Output the (x, y) coordinate of the center of the cell containing the given text.  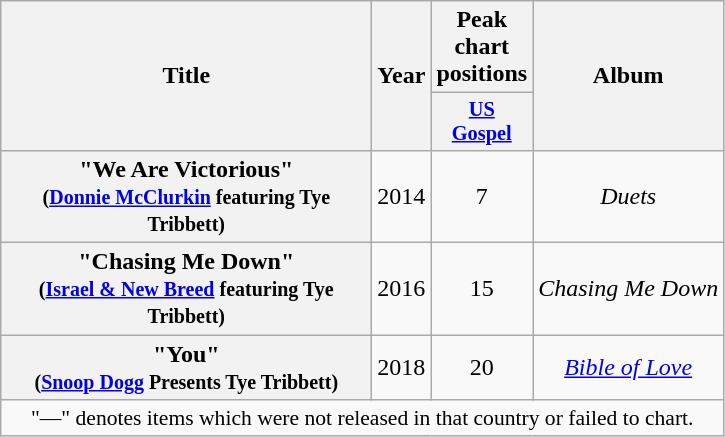
Duets (628, 196)
Album (628, 76)
Bible of Love (628, 368)
2016 (402, 289)
7 (482, 196)
Peak chart positions (482, 47)
2014 (402, 196)
"We Are Victorious"(Donnie McClurkin featuring Tye Tribbett) (186, 196)
Title (186, 76)
15 (482, 289)
"Chasing Me Down"(Israel & New Breed featuring Tye Tribbett) (186, 289)
2018 (402, 368)
"—" denotes items which were not released in that country or failed to chart. (362, 418)
20 (482, 368)
USGospel (482, 122)
"You"(Snoop Dogg Presents Tye Tribbett) (186, 368)
Chasing Me Down (628, 289)
Year (402, 76)
